Return the [X, Y] coordinate for the center point of the cell that contains the specified text.  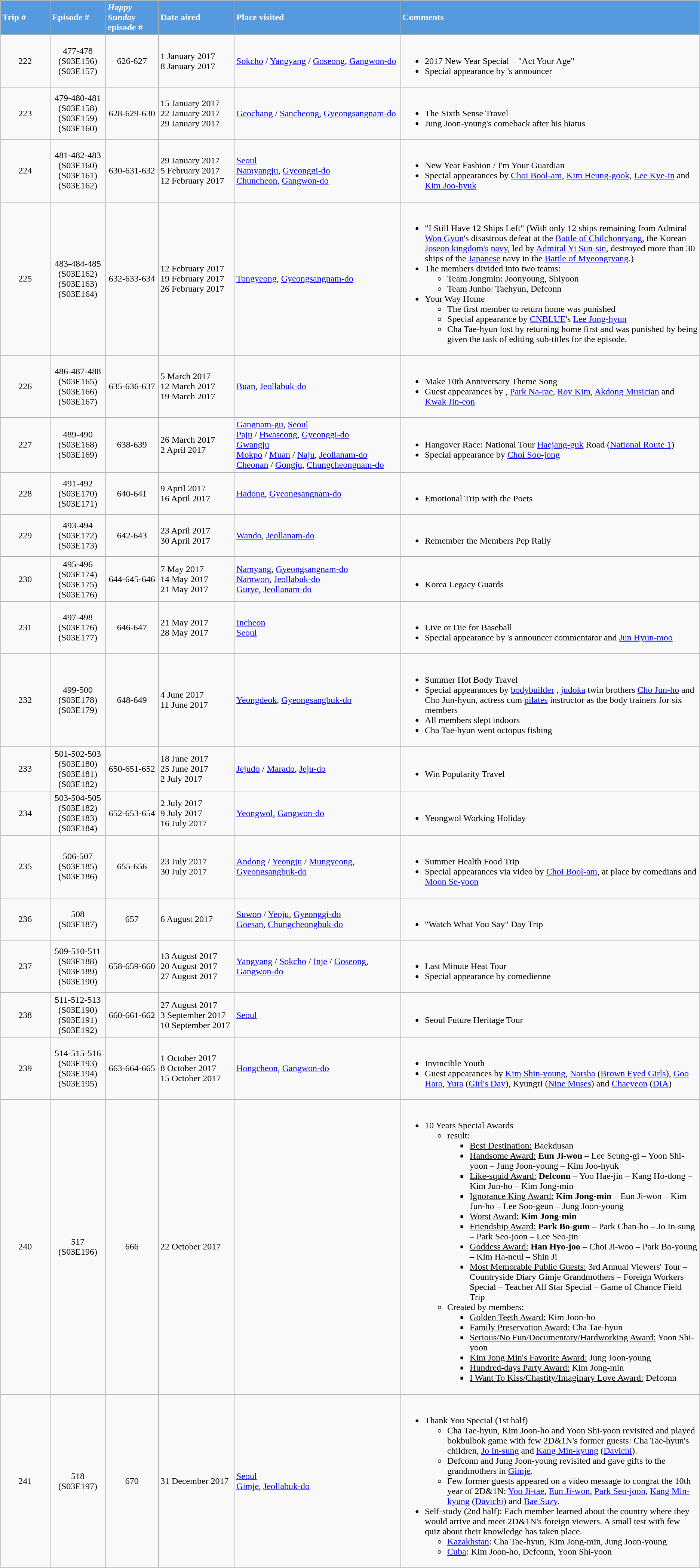
635-636-637 [132, 387]
223 [25, 113]
508(S03E187) [78, 919]
630-631-632 [132, 170]
6 August 2017 [196, 919]
486-487-488(S03E165)(S03E166)(S03E167) [78, 387]
491-492(S03E170)(S03E171) [78, 494]
503-504-505(S03E182)(S03E183)(S03E184) [78, 814]
Place visited [317, 18]
5 March 201712 March 201719 March 2017 [196, 387]
15 January 201722 January 201729 January 2017 [196, 113]
2 July 20179 July 201716 July 2017 [196, 814]
9 April 201716 April 2017 [196, 494]
Win Popularity Travel [550, 769]
628-629-630 [132, 113]
12 February 201719 February 201726 February 2017 [196, 279]
23 July 201730 July 2017 [196, 867]
New Year Fashion / I'm Your GuardianSpecial appearances by Choi Bool-am, Kim Heung-gook, Lee Kye-in and Kim Joo-hyuk [550, 170]
481-482-483(S03E160)(S03E161)(S03E162) [78, 170]
4 June 201711 June 2017 [196, 700]
497-498(S03E176)(S03E177) [78, 627]
Live or Die for BaseballSpecial appearance by 's announcer commentator and Jun Hyun-moo [550, 627]
658-659-660 [132, 966]
648-649 [132, 700]
Summer Health Food TripSpecial appearances via video by Choi Bool-am, at place by comedians and Moon Se-yoon [550, 867]
Gangnam-gu, SeoulPaju / Hwaseong, Gyeonggi-doGwangjuMokpo / Muan / Naju, Jeollanam-doCheonan / Gongju, Chungcheongnam-do [317, 445]
18 June 201725 June 20172 July 2017 [196, 769]
Yeongwol Working Holiday [550, 814]
222 [25, 61]
495-496(S03E174)(S03E175)(S03E176) [78, 579]
Hangover Race: National Tour Haejang-guk Road (National Route 1)Special appearance by Choi Soo-jong [550, 445]
Yangyang / Sokcho / Inje / Goseong, Gangwon-do [317, 966]
514-515-516(S03E193)(S03E194)(S03E195) [78, 1069]
Seoul [317, 1015]
518(S03E197) [78, 1481]
224 [25, 170]
23 April 201730 April 2017 [196, 535]
231 [25, 627]
239 [25, 1069]
Yeongwol, Gangwon-do [317, 814]
228 [25, 494]
Tongyeong, Gyeongsangnam-do [317, 279]
646-647 [132, 627]
Seoul Future Heritage Tour [550, 1015]
Make 10th Anniversary Theme SongGuest appearances by , Park Na-rae, Roy Kim, Akdong Musician and Kwak Jin-eon [550, 387]
477-478(S03E156)(S03E157) [78, 61]
1 January 20178 January 2017 [196, 61]
"Watch What You Say" Day Trip [550, 919]
663-664-665 [132, 1069]
483-484-485(S03E162)(S03E163)(S03E164) [78, 279]
Andong / Yeongju / Mungyeong, Gyeongsangbuk-do [317, 867]
225 [25, 279]
229 [25, 535]
657 [132, 919]
Geochang / Sancheong, Gyeongsangnam-do [317, 113]
Jejudo / Marado, Jeju-do [317, 769]
13 August 201720 August 201727 August 2017 [196, 966]
Comments [550, 18]
Namyang, Gyeongsangnam-doNamwon, Jeollabuk-doGurye, Jeollanam-do [317, 579]
Trip # [25, 18]
230 [25, 579]
1 October 20178 October 201715 October 2017 [196, 1069]
Happy Sunday episode # [132, 18]
241 [25, 1481]
238 [25, 1015]
27 August 20173 September 201710 September 2017 [196, 1015]
21 May 201728 May 2017 [196, 627]
Date aired [196, 18]
Hongcheon, Gangwon-do [317, 1069]
638-639 [132, 445]
Last Minute Heat TourSpecial appearance by comedienne [550, 966]
650-651-652 [132, 769]
237 [25, 966]
509-510-511(S03E188)(S03E189)(S03E190) [78, 966]
652-653-654 [132, 814]
Buan, Jeollabuk-do [317, 387]
232 [25, 700]
626-627 [132, 61]
SeoulNamyangju, Gyeonggi-doChuncheon, Gangwon-do [317, 170]
31 December 2017 [196, 1481]
29 January 20175 February 201712 February 2017 [196, 170]
670 [132, 1481]
Suwon / Yeoju, Gyeonggi-doGoesan, Chungcheongbuk-do [317, 919]
489-490(S03E168)(S03E169) [78, 445]
506-507(S03E185)(S03E186) [78, 867]
26 March 20172 April 2017 [196, 445]
Episode # [78, 18]
640-641 [132, 494]
479-480-481(S03E158)(S03E159)(S03E160) [78, 113]
Sokcho / Yangyang / Goseong, Gangwon-do [317, 61]
493-494(S03E172)(S03E173) [78, 535]
Yeongdeok, Gyeongsangbuk-do [317, 700]
Remember the Members Pep Rally [550, 535]
2017 New Year Special – "Act Your Age"Special appearance by 's announcer [550, 61]
227 [25, 445]
511-512-513(S03E190)(S03E191)(S03E192) [78, 1015]
642-643 [132, 535]
666 [132, 1247]
IncheonSeoul [317, 627]
Emotional Trip with the Poets [550, 494]
644-645-646 [132, 579]
Korea Legacy Guards [550, 579]
235 [25, 867]
632-633-634 [132, 279]
Hadong, Gyeongsangnam-do [317, 494]
The Sixth Sense TravelJung Joon-young's comeback after his hiatus [550, 113]
655-656 [132, 867]
Wando, Jeollanam-do [317, 535]
Invincible YouthGuest appearances by Kim Shin-young, Narsha (Brown Eyed Girls), Goo Hara, Yura (Girl's Day), Kyungri (Nine Muses) and Chaeyeon (DIA) [550, 1069]
234 [25, 814]
240 [25, 1247]
660-661-662 [132, 1015]
22 October 2017 [196, 1247]
517(S03E196) [78, 1247]
SeoulGimje, Jeollabuk-do [317, 1481]
501-502-503(S03E180)(S03E181)(S03E182) [78, 769]
7 May 201714 May 201721 May 2017 [196, 579]
499-500(S03E178)(S03E179) [78, 700]
226 [25, 387]
236 [25, 919]
233 [25, 769]
